Output the [x, y] coordinate of the center of the cell containing the given text.  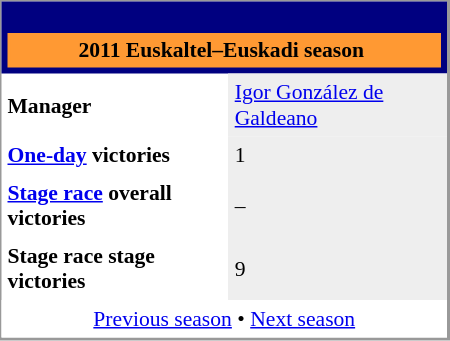
9 [338, 268]
Stage race overall victories [116, 206]
Previous season • Next season [225, 319]
– [338, 206]
Igor González de Galdeano [338, 106]
1 [338, 155]
Manager [116, 106]
Stage race stage victories [116, 268]
One-day victories [116, 155]
